Determine the [X, Y] coordinate at the center of the cell enclosing the given text.  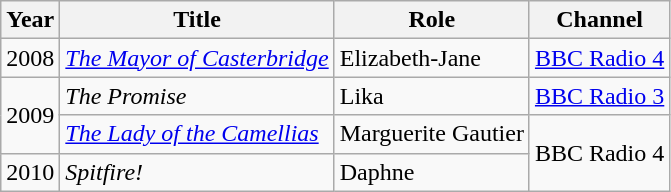
2009 [30, 115]
Channel [599, 20]
Daphne [432, 172]
The Promise [197, 96]
Elizabeth-Jane [432, 58]
Marguerite Gautier [432, 134]
BBC Radio 3 [599, 96]
2008 [30, 58]
Year [30, 20]
Role [432, 20]
Title [197, 20]
The Lady of the Camellias [197, 134]
The Mayor of Casterbridge [197, 58]
Spitfire! [197, 172]
2010 [30, 172]
Lika [432, 96]
